Detect which cell encompasses the target text, then output its (x, y) center coordinate. 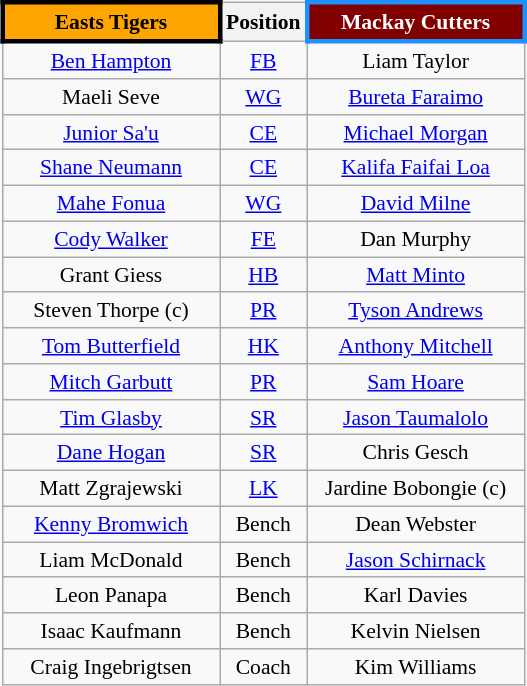
Cody Walker (110, 239)
Chris Gesch (416, 453)
FE (264, 239)
Karl Davies (416, 595)
Tyson Andrews (416, 310)
Dan Murphy (416, 239)
LK (264, 488)
Jardine Bobongie (c) (416, 488)
Kelvin Nielsen (416, 631)
Mahe Fonua (110, 203)
Kenny Bromwich (110, 524)
Michael Morgan (416, 132)
Matt Minto (416, 275)
David Milne (416, 203)
Leon Panapa (110, 595)
Ben Hampton (110, 60)
Coach (264, 667)
Kalifa Faifai Loa (416, 168)
Matt Zgrajewski (110, 488)
Dean Webster (416, 524)
Liam Taylor (416, 60)
Bureta Faraimo (416, 97)
Sam Hoare (416, 382)
Jason Schirnack (416, 560)
Anthony Mitchell (416, 346)
Isaac Kaufmann (110, 631)
Grant Giess (110, 275)
Craig Ingebrigtsen (110, 667)
Tom Butterfield (110, 346)
FB (264, 60)
HB (264, 275)
Steven Thorpe (c) (110, 310)
Mackay Cutters (416, 22)
Mitch Garbutt (110, 382)
Position (264, 22)
HK (264, 346)
Dane Hogan (110, 453)
Kim Williams (416, 667)
Liam McDonald (110, 560)
Shane Neumann (110, 168)
Tim Glasby (110, 417)
Easts Tigers (110, 22)
Junior Sa'u (110, 132)
Maeli Seve (110, 97)
Jason Taumalolo (416, 417)
